Detect which cell encompasses the target text, then output its (x, y) center coordinate. 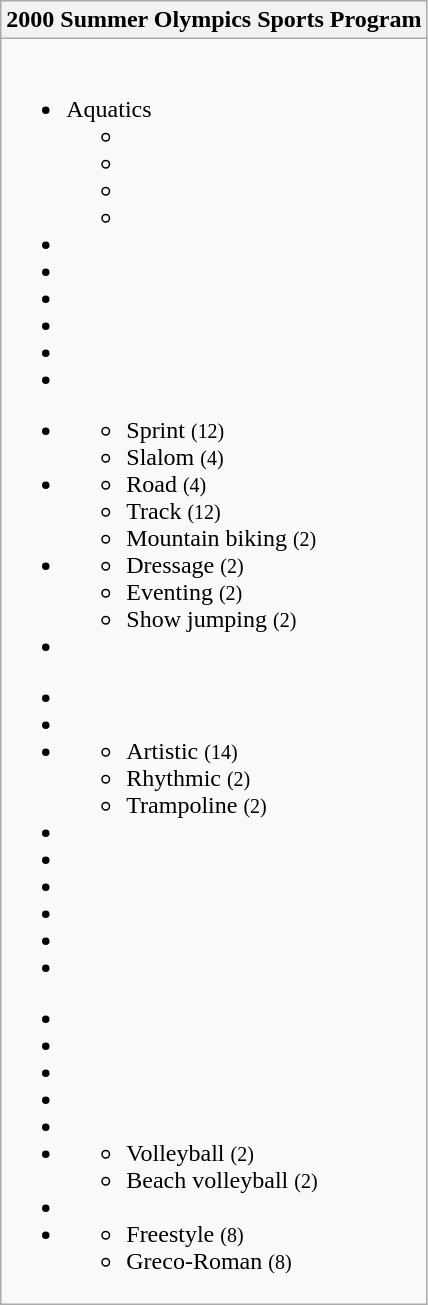
2000 Summer Olympics Sports Program (214, 20)
